Output the [X, Y] coordinate of the center of the cell containing the given text.  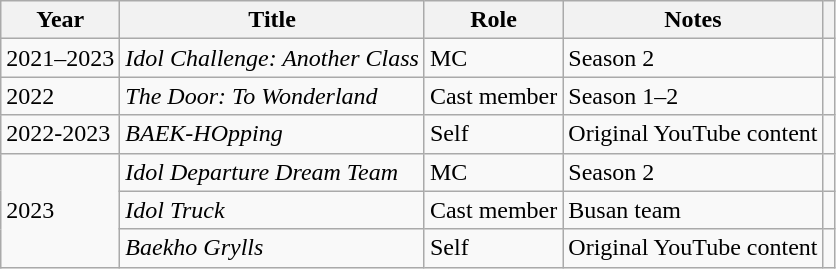
Idol Challenge: Another Class [272, 58]
2022-2023 [60, 134]
Baekho Grylls [272, 248]
Notes [693, 20]
Idol Truck [272, 210]
BAEK-HOpping [272, 134]
Season 1–2 [693, 96]
2022 [60, 96]
2023 [60, 210]
Title [272, 20]
Role [493, 20]
The Door: To Wonderland [272, 96]
Idol Departure Dream Team [272, 172]
Busan team [693, 210]
Year [60, 20]
2021–2023 [60, 58]
